Output the (x, y) coordinate of the center of the cell containing the given text.  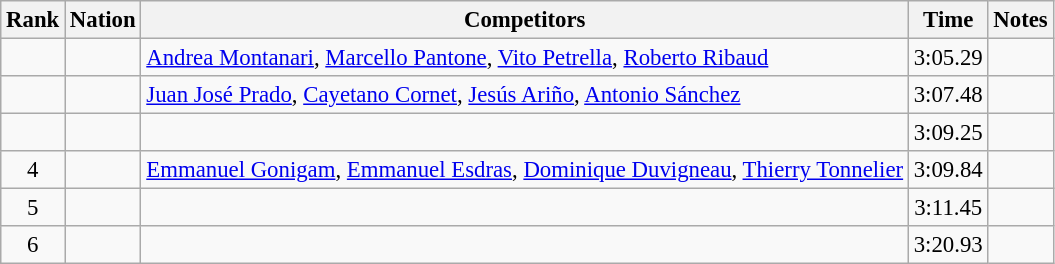
3:09.25 (948, 133)
Notes (1020, 20)
Juan José Prado, Cayetano Cornet, Jesús Ariño, Antonio Sánchez (524, 95)
Emmanuel Gonigam, Emmanuel Esdras, Dominique Duvigneau, Thierry Tonnelier (524, 170)
3:11.45 (948, 208)
Rank (33, 20)
5 (33, 208)
3:05.29 (948, 58)
3:20.93 (948, 245)
3:07.48 (948, 95)
6 (33, 245)
Nation (103, 20)
Time (948, 20)
Competitors (524, 20)
Andrea Montanari, Marcello Pantone, Vito Petrella, Roberto Ribaud (524, 58)
3:09.84 (948, 170)
4 (33, 170)
